Extract the [X, Y] coordinate from the center of the cell holding the provided text.  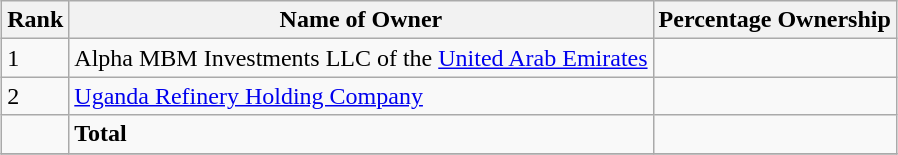
Alpha MBM Investments LLC of the United Arab Emirates [361, 58]
Percentage Ownership [774, 20]
Rank [36, 20]
Name of Owner [361, 20]
1 [36, 58]
Uganda Refinery Holding Company [361, 96]
2 [36, 96]
Total [361, 134]
